Return [X, Y] of the center of cell containing provided text 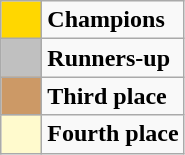
Runners-up [113, 58]
Fourth place [113, 134]
Champions [113, 20]
Third place [113, 96]
